Search for the cell housing the specified text and yield its [x, y] center coordinate. 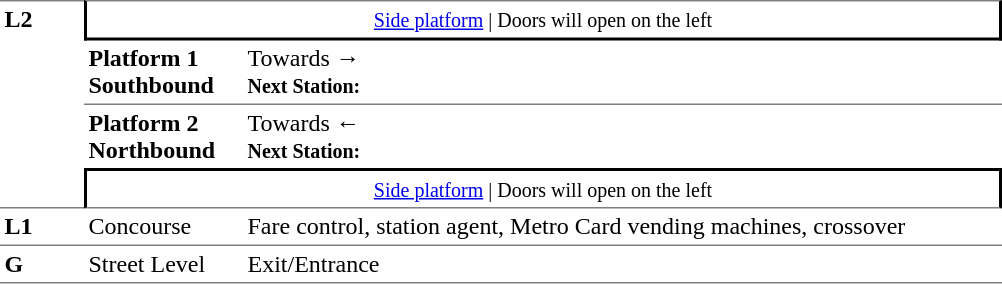
Towards → Next Station: [622, 72]
Platform 1Southbound [164, 72]
Fare control, station agent, Metro Card vending machines, crossover [622, 226]
Street Level [164, 264]
L1 [42, 226]
Platform 2Northbound [164, 136]
G [42, 264]
Towards ← Next Station: [622, 136]
Exit/Entrance [622, 264]
L2 [42, 104]
Concourse [164, 226]
